Return (X, Y) of the center of cell containing provided text 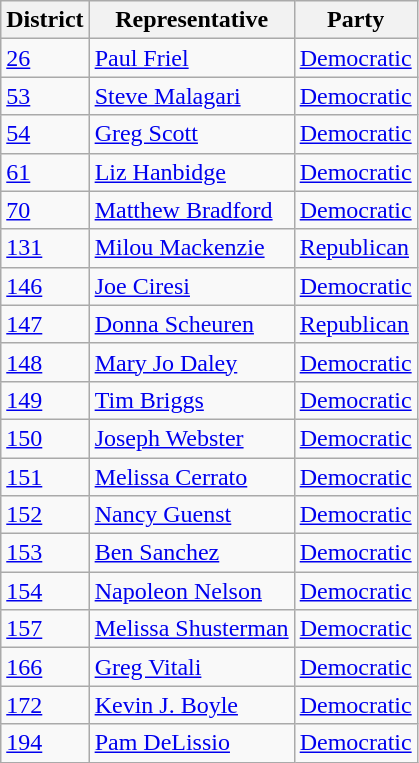
Mary Jo Daley (192, 362)
152 (45, 515)
Tim Briggs (192, 400)
54 (45, 134)
Joseph Webster (192, 438)
Kevin J. Boyle (192, 705)
153 (45, 553)
Napoleon Nelson (192, 591)
District (45, 20)
Matthew Bradford (192, 210)
Melissa Shusterman (192, 629)
Milou Mackenzie (192, 248)
Greg Scott (192, 134)
26 (45, 58)
172 (45, 705)
166 (45, 667)
147 (45, 324)
Greg Vitali (192, 667)
Steve Malagari (192, 96)
Paul Friel (192, 58)
149 (45, 400)
148 (45, 362)
Pam DeLissio (192, 743)
131 (45, 248)
70 (45, 210)
Melissa Cerrato (192, 477)
53 (45, 96)
61 (45, 172)
Ben Sanchez (192, 553)
Joe Ciresi (192, 286)
Representative (192, 20)
Party (356, 20)
146 (45, 286)
157 (45, 629)
151 (45, 477)
Donna Scheuren (192, 324)
194 (45, 743)
154 (45, 591)
Nancy Guenst (192, 515)
150 (45, 438)
Liz Hanbidge (192, 172)
